Return (x, y) of the center of cell containing provided text 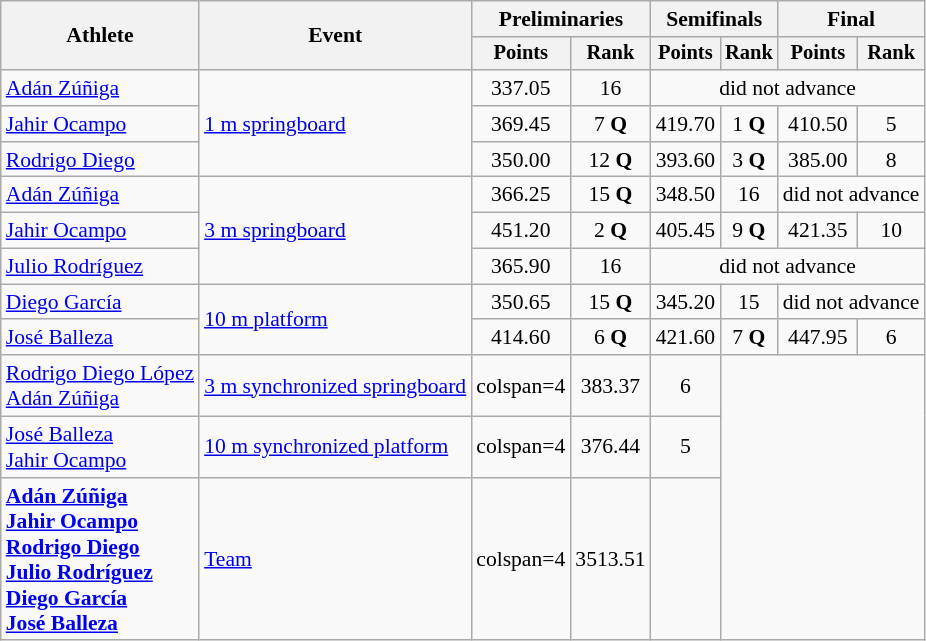
1 Q (749, 124)
348.50 (686, 195)
Semifinals (714, 19)
2 Q (610, 231)
15 (749, 302)
10 m platform (335, 320)
Rodrigo Diego (100, 160)
Adán ZúñigaJahir OcampoRodrigo DiegoJulio RodríguezDiego GarcíaJosé Balleza (100, 560)
Athlete (100, 36)
Event (335, 36)
376.44 (610, 448)
447.95 (818, 338)
337.05 (520, 88)
3 Q (749, 160)
350.00 (520, 160)
8 (892, 160)
385.00 (818, 160)
369.45 (520, 124)
419.70 (686, 124)
1 m springboard (335, 124)
Rodrigo Diego LópezAdán Zúñiga (100, 386)
421.35 (818, 231)
451.20 (520, 231)
393.60 (686, 160)
3 m synchronized springboard (335, 386)
3513.51 (610, 560)
Preliminaries (560, 19)
12 Q (610, 160)
350.65 (520, 302)
9 Q (749, 231)
345.20 (686, 302)
410.50 (818, 124)
366.25 (520, 195)
383.37 (610, 386)
José Balleza (100, 338)
Julio Rodríguez (100, 267)
6 Q (610, 338)
365.90 (520, 267)
421.60 (686, 338)
405.45 (686, 231)
3 m springboard (335, 230)
Diego García (100, 302)
414.60 (520, 338)
10 m synchronized platform (335, 448)
Team (335, 560)
10 (892, 231)
Final (852, 19)
José BallezaJahir Ocampo (100, 448)
